Pinpoint the cell where the given text exists, returning its [X, Y] midpoint coordinate. 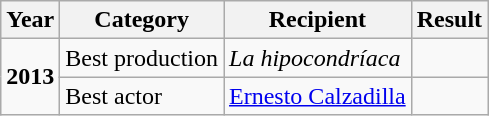
2013 [30, 77]
Best actor [142, 96]
Ernesto Calzadilla [318, 96]
Best production [142, 58]
Result [449, 20]
Year [30, 20]
La hipocondríaca [318, 58]
Recipient [318, 20]
Category [142, 20]
